Search for the cell housing the specified text and yield its [x, y] center coordinate. 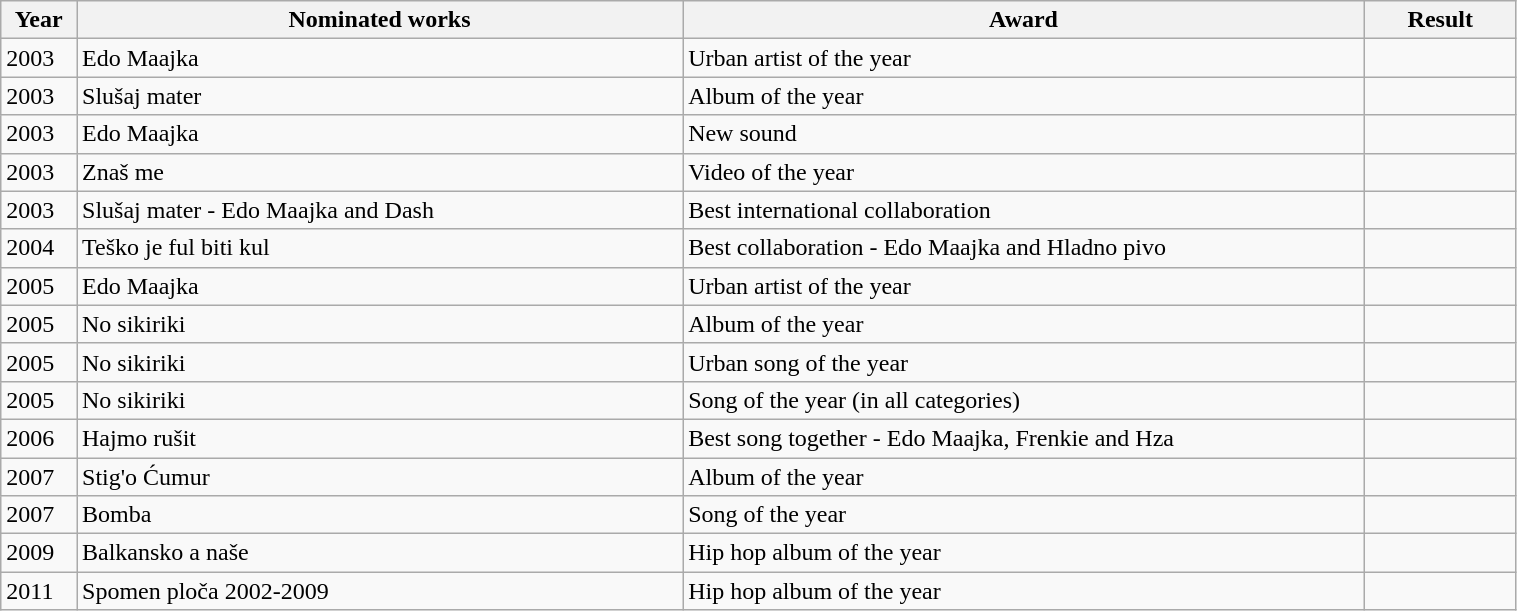
Year [39, 20]
Stig'o Ćumur [379, 477]
Slušaj mater - Edo Maajka and Dash [379, 210]
Spomen ploča 2002-2009 [379, 591]
Result [1440, 20]
2011 [39, 591]
Song of the year (in all categories) [1024, 400]
Video of the year [1024, 172]
Balkansko a naše [379, 553]
Hajmo rušit [379, 438]
2009 [39, 553]
Teško je ful biti kul [379, 248]
Award [1024, 20]
Bomba [379, 515]
Best collaboration - Edo Maajka and Hladno pivo [1024, 248]
Best song together - Edo Maajka, Frenkie and Hza [1024, 438]
Song of the year [1024, 515]
Urban song of the year [1024, 362]
Znaš me [379, 172]
2004 [39, 248]
2006 [39, 438]
Best international collaboration [1024, 210]
Slušaj mater [379, 96]
Nominated works [379, 20]
New sound [1024, 134]
